Determine the (X, Y) coordinate at the center of the cell enclosing the given text.  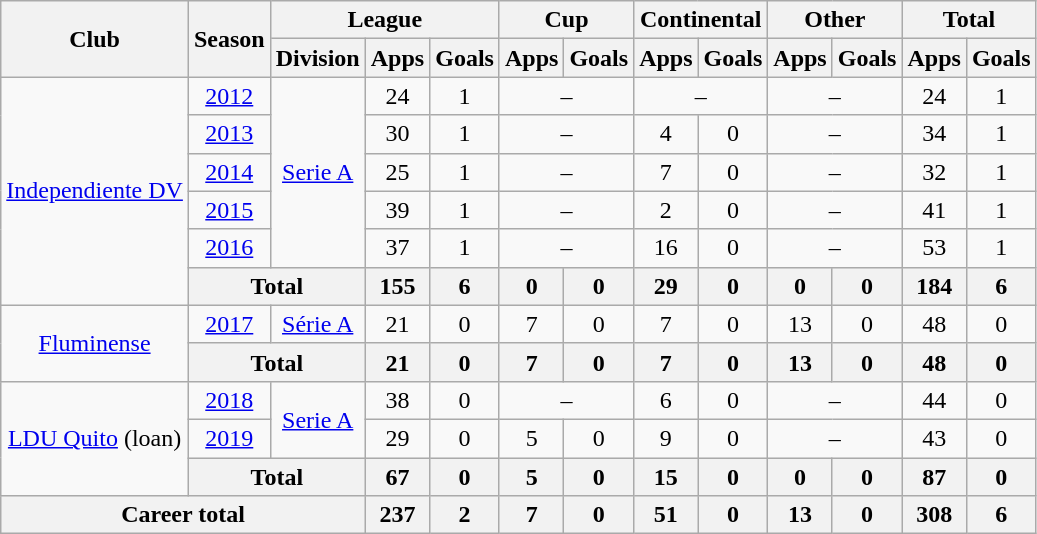
Club (95, 39)
Fluminense (95, 343)
25 (397, 172)
39 (397, 210)
155 (397, 286)
2018 (229, 400)
4 (666, 134)
Career total (183, 515)
87 (934, 477)
237 (397, 515)
16 (666, 248)
Continental (701, 20)
Independiente DV (95, 191)
2016 (229, 248)
2017 (229, 324)
34 (934, 134)
2019 (229, 438)
32 (934, 172)
184 (934, 286)
2012 (229, 96)
30 (397, 134)
53 (934, 248)
43 (934, 438)
Season (229, 39)
Division (318, 58)
308 (934, 515)
2013 (229, 134)
9 (666, 438)
2015 (229, 210)
38 (397, 400)
2014 (229, 172)
41 (934, 210)
15 (666, 477)
44 (934, 400)
Série A (318, 324)
67 (397, 477)
51 (666, 515)
37 (397, 248)
League (384, 20)
LDU Quito (loan) (95, 438)
Other (835, 20)
Cup (566, 20)
